Provide the (x, y) coordinate of the cell's center where the given text is located.  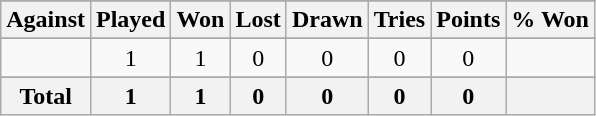
% Won (550, 20)
Total (46, 96)
Drawn (327, 20)
Won (200, 20)
Lost (258, 20)
Tries (400, 20)
Points (468, 20)
Against (46, 20)
Played (130, 20)
